Pinpoint the cell where the given text exists, returning its [X, Y] midpoint coordinate. 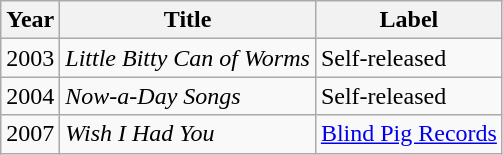
Year [30, 20]
2003 [30, 58]
Label [408, 20]
Title [188, 20]
Wish I Had You [188, 134]
2004 [30, 96]
2007 [30, 134]
Blind Pig Records [408, 134]
Now-a-Day Songs [188, 96]
Little Bitty Can of Worms [188, 58]
